Determine the [X, Y] coordinate at the center of the cell enclosing the given text.  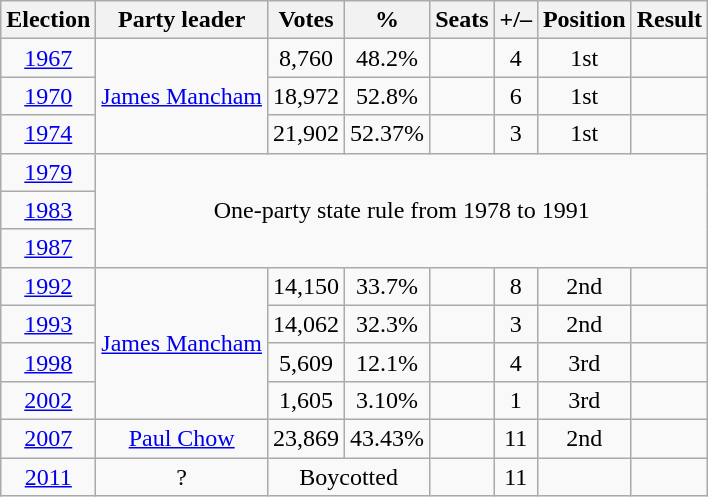
Party leader [182, 20]
% [388, 20]
1983 [48, 210]
52.37% [388, 134]
2011 [48, 477]
14,150 [306, 286]
14,062 [306, 324]
1967 [48, 58]
6 [516, 96]
? [182, 477]
1,605 [306, 400]
Boycotted [348, 477]
1993 [48, 324]
1970 [48, 96]
1992 [48, 286]
Result [669, 20]
18,972 [306, 96]
23,869 [306, 438]
2002 [48, 400]
Votes [306, 20]
1987 [48, 248]
Position [584, 20]
5,609 [306, 362]
Election [48, 20]
2007 [48, 438]
One-party state rule from 1978 to 1991 [402, 210]
8,760 [306, 58]
Paul Chow [182, 438]
8 [516, 286]
1 [516, 400]
Seats [462, 20]
33.7% [388, 286]
48.2% [388, 58]
52.8% [388, 96]
1974 [48, 134]
1979 [48, 172]
+/– [516, 20]
12.1% [388, 362]
21,902 [306, 134]
43.43% [388, 438]
3.10% [388, 400]
32.3% [388, 324]
1998 [48, 362]
